Return (X, Y) of the center of cell containing provided text 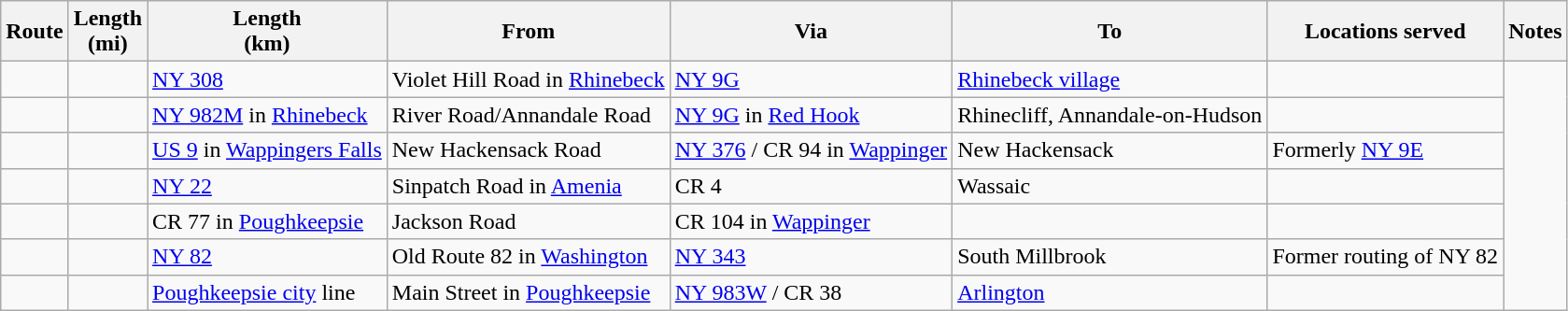
South Millbrook (1109, 257)
NY 376 / CR 94 in Wappinger (811, 150)
River Road/Annandale Road (529, 115)
Length(km) (267, 32)
Rhinebeck village (1109, 79)
NY 983W / CR 38 (811, 292)
US 9 in Wappingers Falls (267, 150)
Formerly NY 9E (1386, 150)
NY 9G in Red Hook (811, 115)
Main Street in Poughkeepsie (529, 292)
New Hackensack Road (529, 150)
Violet Hill Road in Rhinebeck (529, 79)
NY 82 (267, 257)
NY 982M in Rhinebeck (267, 115)
NY 308 (267, 79)
Notes (1535, 32)
Former routing of NY 82 (1386, 257)
Locations served (1386, 32)
CR 104 in Wappinger (811, 221)
Rhinecliff, Annandale-on-Hudson (1109, 115)
Length(mi) (107, 32)
Jackson Road (529, 221)
Wassaic (1109, 186)
NY 9G (811, 79)
NY 22 (267, 186)
Sinpatch Road in Amenia (529, 186)
NY 343 (811, 257)
Via (811, 32)
Route (35, 32)
To (1109, 32)
New Hackensack (1109, 150)
From (529, 32)
CR 77 in Poughkeepsie (267, 221)
Old Route 82 in Washington (529, 257)
CR 4 (811, 186)
Arlington (1109, 292)
Poughkeepsie city line (267, 292)
